Pinpoint the cell where the given text exists, returning its (X, Y) midpoint coordinate. 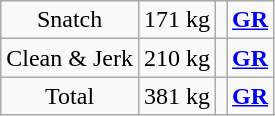
Total (70, 96)
171 kg (176, 20)
381 kg (176, 96)
Snatch (70, 20)
210 kg (176, 58)
Clean & Jerk (70, 58)
